Return (X, Y) of the center of cell containing provided text 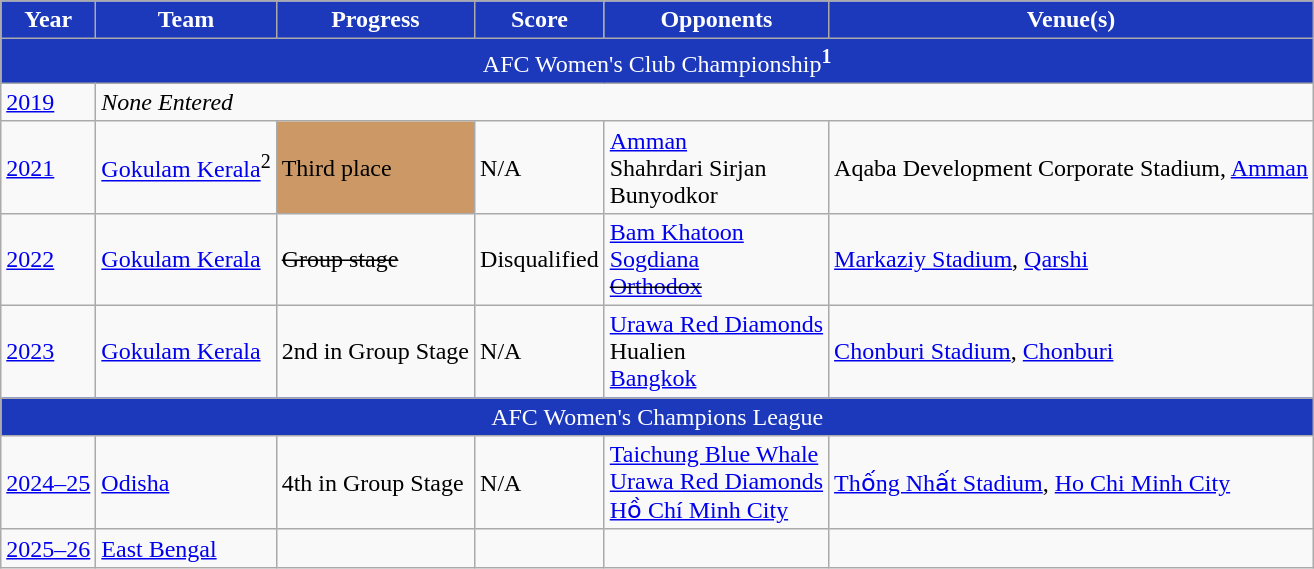
Markaziy Stadium, Qarshi (1072, 259)
2021 (48, 167)
Urawa Red DiamondsHualien Bangkok (716, 352)
None Entered (705, 102)
Thống Nhất Stadium, Ho Chi Minh City (1072, 483)
Gokulam Kerala2 (186, 167)
Disqualified (540, 259)
East Bengal (186, 548)
2024–25 (48, 483)
Group stage (375, 259)
Venue(s) (1072, 20)
Score (540, 20)
2nd in Group Stage (375, 352)
2023 (48, 352)
2022 (48, 259)
AFC Women's Club Championship1 (658, 62)
Third place (375, 167)
Aqaba Development Corporate Stadium, Amman (1072, 167)
Year (48, 20)
Amman Shahrdari Sirjan Bunyodkor (716, 167)
Bam Khatoon Sogdiana Orthodox (716, 259)
Progress (375, 20)
AFC Women's Champions League (658, 417)
2019 (48, 102)
Taichung Blue Whale Urawa Red Diamonds Hồ Chí Minh City (716, 483)
Chonburi Stadium, Chonburi (1072, 352)
Team (186, 20)
4th in Group Stage (375, 483)
2025–26 (48, 548)
Odisha (186, 483)
Opponents (716, 20)
